Detect which cell encompasses the target text, then output its [x, y] center coordinate. 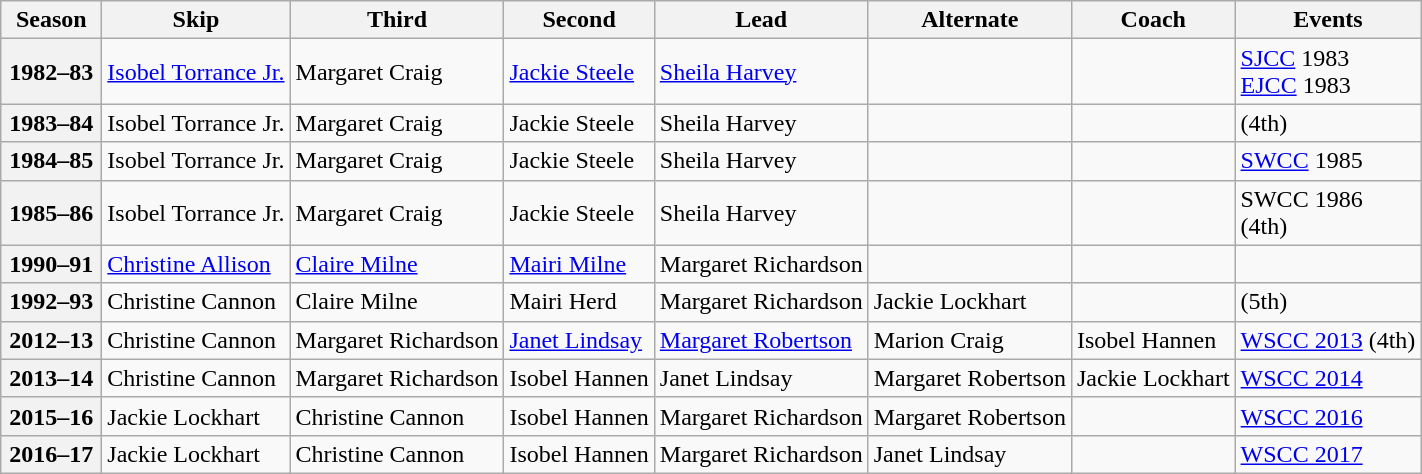
Coach [1153, 20]
WSCC 2016 [1328, 416]
2013–14 [52, 378]
Second [579, 20]
Lead [761, 20]
WSCC 2014 [1328, 378]
(4th) [1328, 123]
Mairi Milne [579, 264]
WSCC 2013 (4th) [1328, 340]
Third [397, 20]
2012–13 [52, 340]
1985–86 [52, 212]
SWCC 1986 (4th) [1328, 212]
Skip [196, 20]
Alternate [970, 20]
2015–16 [52, 416]
WSCC 2017 [1328, 454]
Marion Craig [970, 340]
1982–83 [52, 72]
1984–85 [52, 161]
SWCC 1985 [1328, 161]
1983–84 [52, 123]
Mairi Herd [579, 302]
SJCC 1983 EJCC 1983 [1328, 72]
(5th) [1328, 302]
2016–17 [52, 454]
1990–91 [52, 264]
Events [1328, 20]
Christine Allison [196, 264]
Season [52, 20]
1992–93 [52, 302]
